Return the [X, Y] coordinate for the center point of the cell that contains the specified text.  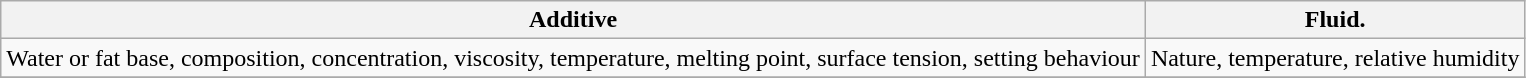
Water or fat base, composition, concentration, viscosity, temperature, melting point, surface tension, setting behaviour [574, 58]
Fluid. [1335, 20]
Additive [574, 20]
Nature, temperature, relative humidity [1335, 58]
